Extract the [X, Y] coordinate from the center of the cell holding the provided text.  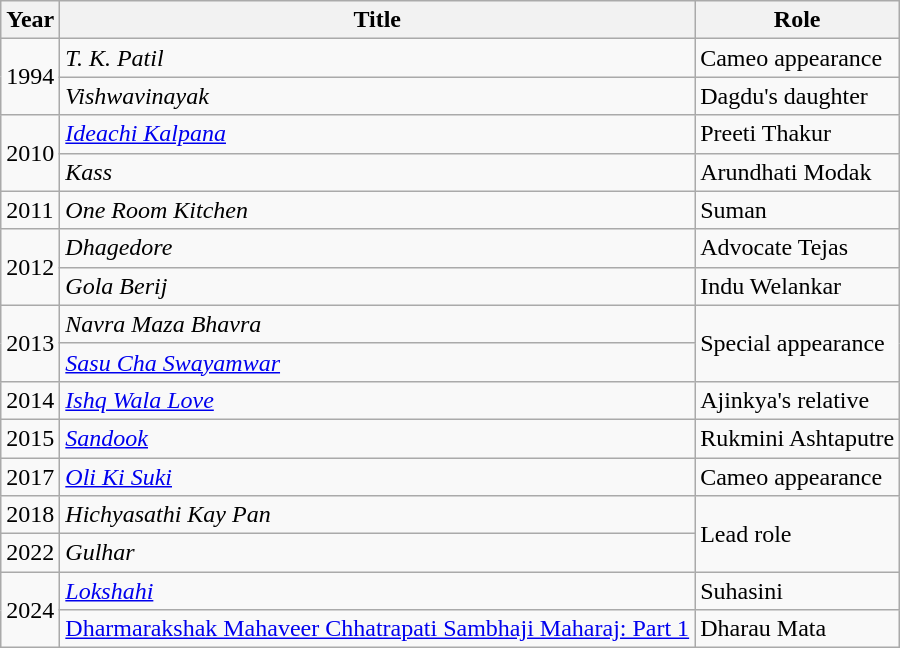
2018 [30, 515]
Ishq Wala Love [378, 400]
Hichyasathi Kay Pan [378, 515]
Suhasini [798, 591]
Sandook [378, 438]
Ideachi Kalpana [378, 134]
2010 [30, 153]
Dharmarakshak Mahaveer Chhatrapati Sambhaji Maharaj: Part 1 [378, 629]
Suman [798, 210]
Year [30, 20]
One Room Kitchen [378, 210]
Oli Ki Suki [378, 477]
2022 [30, 553]
Ajinkya's relative [798, 400]
Arundhati Modak [798, 172]
T. K. Patil [378, 58]
Dhagedore [378, 248]
Lead role [798, 534]
2014 [30, 400]
Navra Maza Bhavra [378, 324]
Rukmini Ashtaputre [798, 438]
2015 [30, 438]
Role [798, 20]
2012 [30, 267]
Sasu Cha Swayamwar [378, 362]
Indu Welankar [798, 286]
2011 [30, 210]
2024 [30, 610]
Special appearance [798, 343]
Vishwavinayak [378, 96]
Gola Berij [378, 286]
Advocate Tejas [798, 248]
2013 [30, 343]
Kass [378, 172]
1994 [30, 77]
Gulhar [378, 553]
Dagdu's daughter [798, 96]
Title [378, 20]
2017 [30, 477]
Preeti Thakur [798, 134]
Lokshahi [378, 591]
Dharau Mata [798, 629]
